Scan for the cell matching the given text and deliver its (X, Y) coordinate at center. 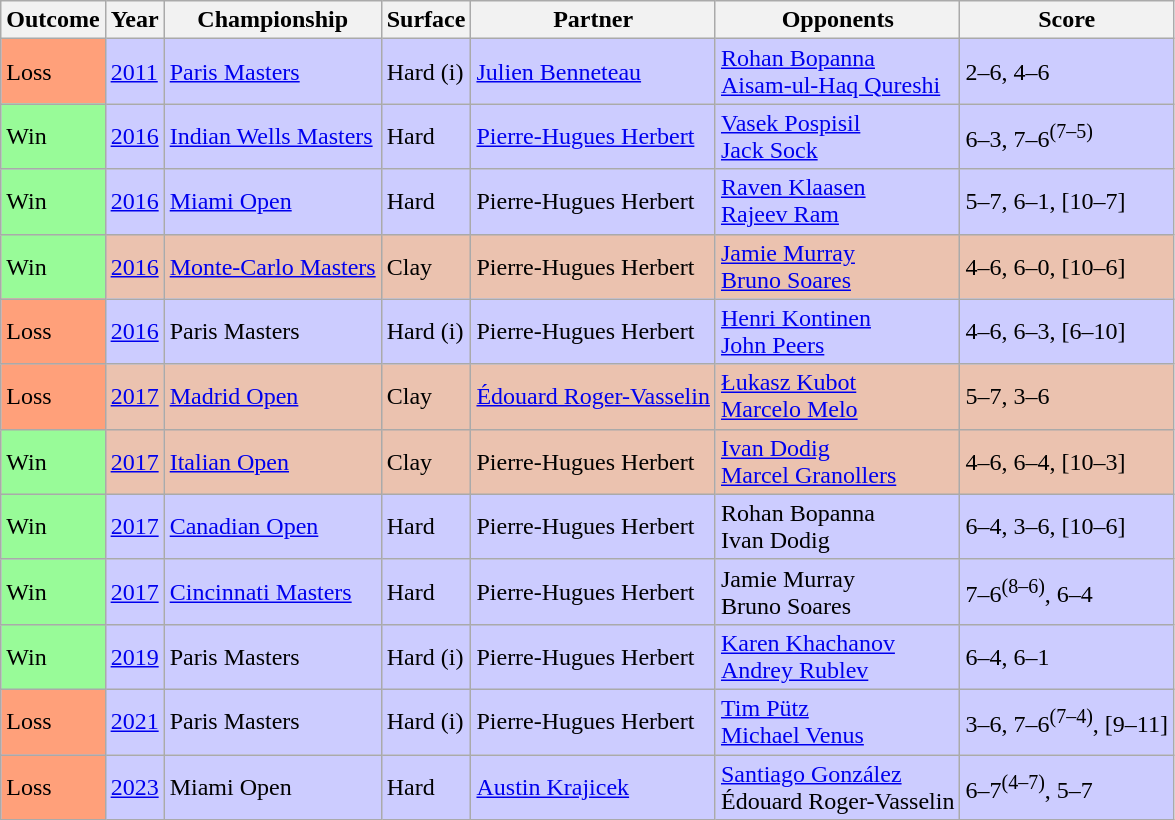
Monte-Carlo Masters (272, 266)
Year (134, 20)
Henri Kontinen John Peers (838, 332)
4–6, 6–3, [6–10] (1066, 332)
5–7, 3–6 (1066, 396)
4–6, 6–0, [10–6] (1066, 266)
Austin Krajicek (594, 786)
Opponents (838, 20)
Santiago González Édouard Roger-Vasselin (838, 786)
Canadian Open (272, 526)
Surface (426, 20)
Italian Open (272, 462)
Ivan Dodig Marcel Granollers (838, 462)
2–6, 4–6 (1066, 72)
6–4, 3–6, [10–6] (1066, 526)
Vasek Pospisil Jack Sock (838, 136)
6–4, 6–1 (1066, 656)
Rohan Bopanna Ivan Dodig (838, 526)
6–3, 7–6(7–5) (1066, 136)
Tim Pütz Michael Venus (838, 722)
Édouard Roger-Vasselin (594, 396)
Madrid Open (272, 396)
7–6(8–6), 6–4 (1066, 592)
5–7, 6–1, [10–7] (1066, 202)
2021 (134, 722)
4–6, 6–4, [10–3] (1066, 462)
Indian Wells Masters (272, 136)
2019 (134, 656)
Raven Klaasen Rajeev Ram (838, 202)
Championship (272, 20)
Cincinnati Masters (272, 592)
3–6, 7–6(7–4), [9–11] (1066, 722)
Partner (594, 20)
2011 (134, 72)
Karen Khachanov Andrey Rublev (838, 656)
Score (1066, 20)
Łukasz Kubot Marcelo Melo (838, 396)
Julien Benneteau (594, 72)
6–7(4–7), 5–7 (1066, 786)
2023 (134, 786)
Rohan Bopanna Aisam-ul-Haq Qureshi (838, 72)
Outcome (53, 20)
